Determine the (x, y) coordinate at the center of the cell enclosing the given text.  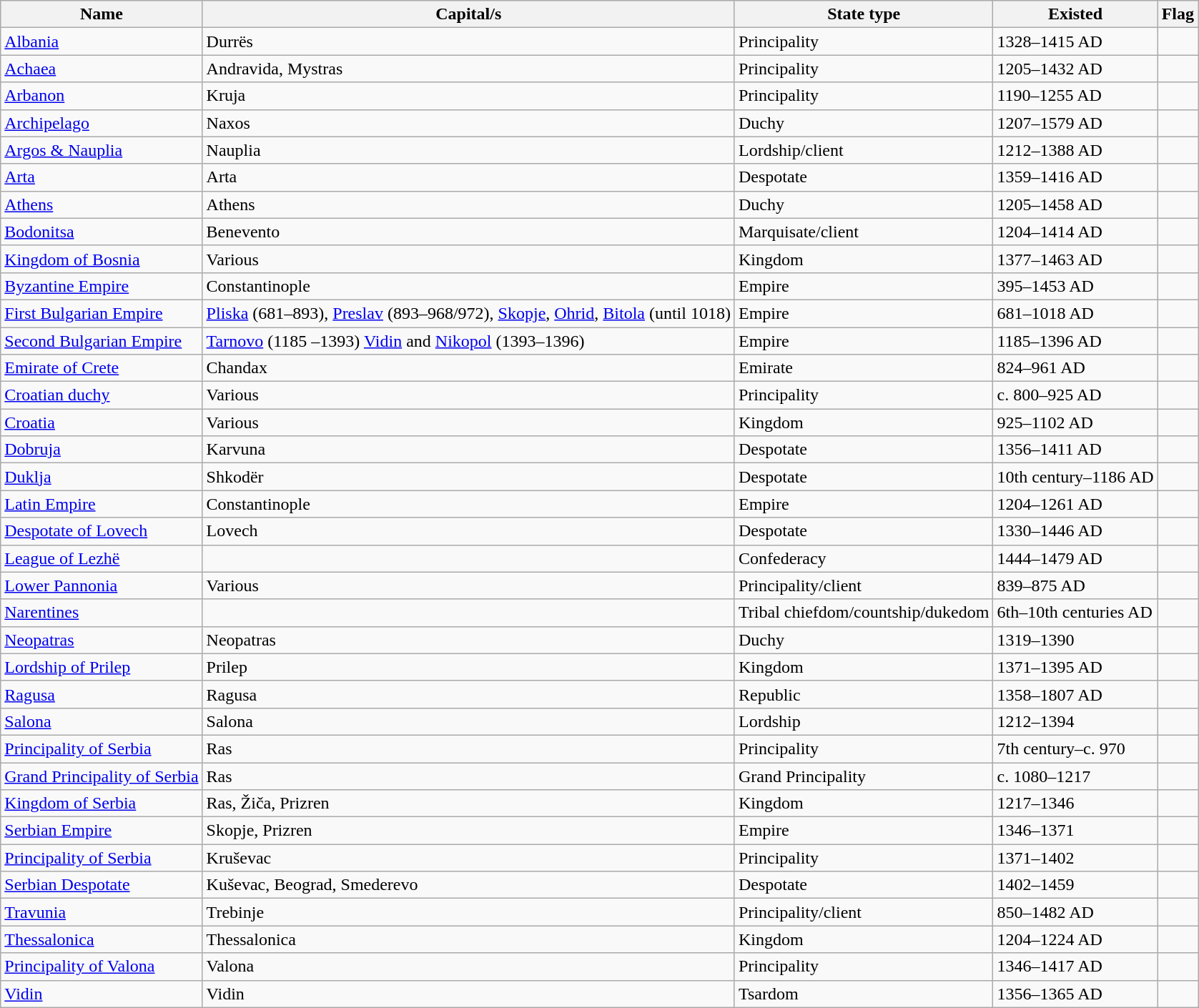
Kruševac (468, 858)
1204–1224 AD (1075, 939)
Karvuna (468, 450)
Croatia (102, 423)
Grand Principality of Serbia (102, 776)
Lordship/client (864, 150)
Bodonitsa (102, 232)
Flag (1178, 14)
Serbian Empire (102, 831)
1212–1388 AD (1075, 150)
Prilep (468, 667)
1330–1446 AD (1075, 531)
839–875 AD (1075, 585)
Lordship (864, 721)
Durrës (468, 41)
Lordship of Prilep (102, 667)
Shkodër (468, 477)
Kingdom of Serbia (102, 804)
1359–1416 AD (1075, 177)
Duklja (102, 477)
Second Bulgarian Empire (102, 341)
Name (102, 14)
Argos & Nauplia (102, 150)
1212–1394 (1075, 721)
Achaea (102, 69)
Tsardom (864, 994)
Pliska (681–893), Preslav (893–968/972), Skopje, Ohrid, Bitola (until 1018) (468, 313)
Benevento (468, 232)
Nauplia (468, 150)
Principality of Valona (102, 967)
Albania (102, 41)
1204–1261 AD (1075, 504)
7th century–c. 970 (1075, 748)
Marquisate/client (864, 232)
Emirate (864, 368)
Emirate of Crete (102, 368)
Archipelago (102, 123)
Dobruja (102, 450)
1319–1390 (1075, 640)
c. 1080–1217 (1075, 776)
10th century–1186 AD (1075, 477)
1444–1479 AD (1075, 558)
Existed (1075, 14)
Andravida, Mystras (468, 69)
Narentines (102, 613)
Croatian duchy (102, 395)
824–961 AD (1075, 368)
1358–1807 AD (1075, 694)
Tarnovo (1185 –1393) Vidin and Nikopol (1393–1396) (468, 341)
Ras, Žiča, Prizren (468, 804)
Lower Pannonia (102, 585)
1185–1396 AD (1075, 341)
1204–1414 AD (1075, 232)
Trebinje (468, 912)
Despotate of Lovech (102, 531)
Chandax (468, 368)
1205–1458 AD (1075, 204)
Kingdom of Bosnia (102, 259)
Kruja (468, 96)
1328–1415 AD (1075, 41)
1190–1255 AD (1075, 96)
Confederacy (864, 558)
Kuševac, Beograd, Smederevo (468, 885)
Latin Empire (102, 504)
Capital/s (468, 14)
1356–1411 AD (1075, 450)
Serbian Despotate (102, 885)
c. 800–925 AD (1075, 395)
Tribal chiefdom/countship/dukedom (864, 613)
League of Lezhë (102, 558)
1356–1365 AD (1075, 994)
681–1018 AD (1075, 313)
First Bulgarian Empire (102, 313)
Travunia (102, 912)
1205–1432 AD (1075, 69)
395–1453 AD (1075, 286)
Valona (468, 967)
Lovech (468, 531)
1207–1579 AD (1075, 123)
1377–1463 AD (1075, 259)
1346–1371 (1075, 831)
Naxos (468, 123)
850–1482 AD (1075, 912)
Byzantine Empire (102, 286)
1402–1459 (1075, 885)
1346–1417 AD (1075, 967)
1371–1402 (1075, 858)
925–1102 AD (1075, 423)
6th–10th centuries AD (1075, 613)
Republic (864, 694)
1217–1346 (1075, 804)
State type (864, 14)
Grand Principality (864, 776)
Arbanon (102, 96)
1371–1395 AD (1075, 667)
Skopje, Prizren (468, 831)
